Return (X, Y) of the center of cell containing provided text 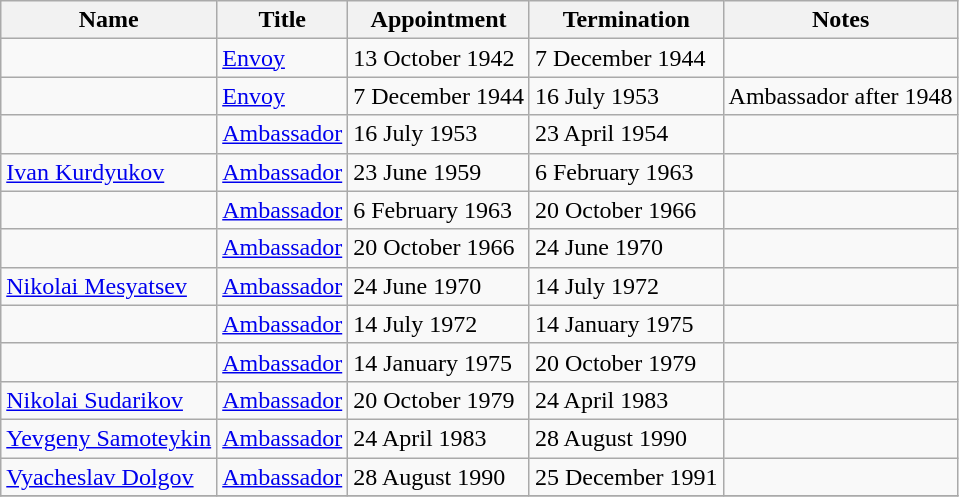
Nikolai Mesyatsev (109, 286)
Termination (626, 20)
13 October 1942 (439, 58)
Ivan Kurdyukov (109, 172)
Appointment (439, 20)
23 June 1959 (439, 172)
Yevgeny Samoteykin (109, 438)
Ambassador after 1948 (840, 96)
Notes (840, 20)
Title (282, 20)
Vyacheslav Dolgov (109, 477)
Name (109, 20)
23 April 1954 (626, 134)
Nikolai Sudarikov (109, 400)
25 December 1991 (626, 477)
